Locate the cell with the specified text and output its (X, Y) center coordinate. 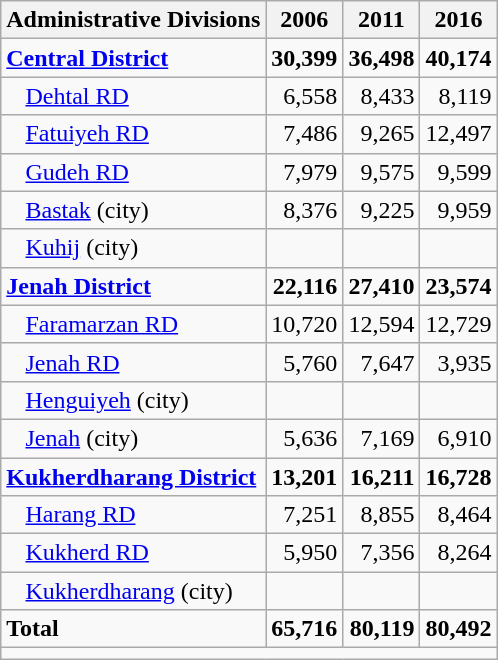
3,935 (458, 362)
40,174 (458, 58)
7,979 (304, 172)
6,910 (458, 438)
7,169 (382, 438)
9,265 (382, 134)
10,720 (304, 324)
30,399 (304, 58)
8,855 (382, 515)
5,760 (304, 362)
Central District (134, 58)
Administrative Divisions (134, 20)
8,119 (458, 96)
Total (134, 629)
Kukherd RD (134, 553)
5,636 (304, 438)
Henguiyeh (city) (134, 400)
8,464 (458, 515)
Jenah RD (134, 362)
9,599 (458, 172)
9,575 (382, 172)
80,492 (458, 629)
65,716 (304, 629)
7,647 (382, 362)
8,376 (304, 210)
7,356 (382, 553)
Kukherdharang District (134, 477)
Kukherdharang (city) (134, 591)
16,728 (458, 477)
9,959 (458, 210)
8,264 (458, 553)
12,497 (458, 134)
16,211 (382, 477)
Fatuiyeh RD (134, 134)
7,486 (304, 134)
5,950 (304, 553)
Dehtal RD (134, 96)
7,251 (304, 515)
80,119 (382, 629)
Jenah District (134, 286)
9,225 (382, 210)
36,498 (382, 58)
27,410 (382, 286)
12,729 (458, 324)
Faramarzan RD (134, 324)
2006 (304, 20)
23,574 (458, 286)
8,433 (382, 96)
13,201 (304, 477)
2011 (382, 20)
Harang RD (134, 515)
Jenah (city) (134, 438)
Bastak (city) (134, 210)
Gudeh RD (134, 172)
Kuhij (city) (134, 248)
6,558 (304, 96)
2016 (458, 20)
22,116 (304, 286)
12,594 (382, 324)
